For the text-containing cell, return its midpoint in [x, y] coordinate format. 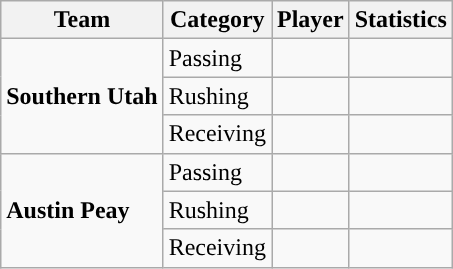
Austin Peay [82, 210]
Statistics [400, 20]
Category [217, 20]
Southern Utah [82, 96]
Player [311, 20]
Team [82, 20]
